Locate the cell with the specified text and output its (x, y) center coordinate. 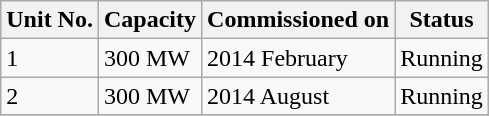
Unit No. (50, 20)
2 (50, 96)
2014 August (298, 96)
1 (50, 58)
Status (442, 20)
2014 February (298, 58)
Capacity (150, 20)
Commissioned on (298, 20)
